From the cell containing the given text, extract its center point as [x, y] coordinate. 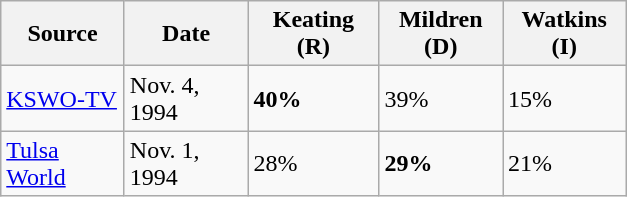
40% [314, 98]
Watkins (I) [564, 34]
KSWO-TV [63, 98]
15% [564, 98]
Source [63, 34]
21% [564, 164]
28% [314, 164]
Keating (R) [314, 34]
Nov. 4, 1994 [186, 98]
39% [441, 98]
Mildren (D) [441, 34]
Tulsa World [63, 164]
Nov. 1, 1994 [186, 164]
29% [441, 164]
Date [186, 34]
